From the cell containing the given text, extract its center point as [X, Y] coordinate. 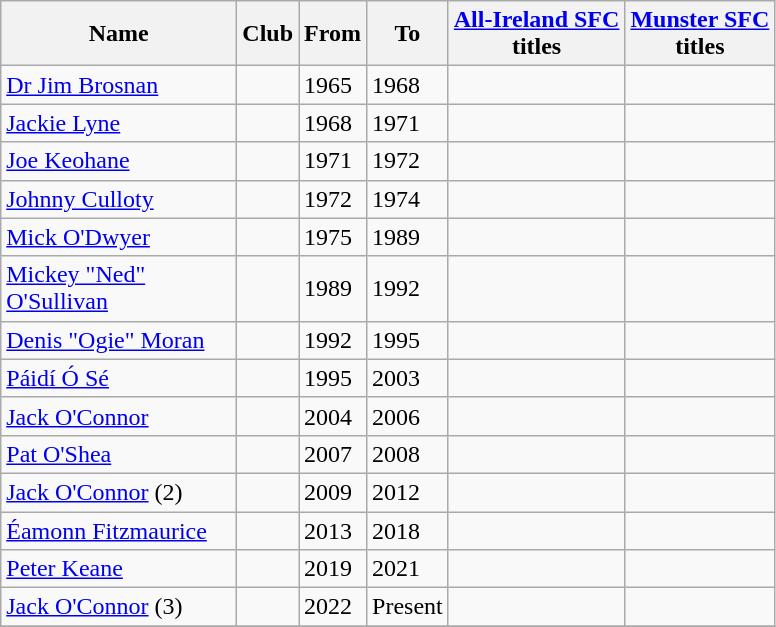
Joe Keohane [119, 161]
2006 [408, 416]
All-Ireland SFC titles [536, 34]
2012 [408, 492]
Johnny Culloty [119, 199]
Dr Jim Brosnan [119, 85]
Present [408, 607]
Jackie Lyne [119, 123]
2021 [408, 569]
2019 [333, 569]
Peter Keane [119, 569]
2007 [333, 454]
Jack O'Connor (2) [119, 492]
1974 [408, 199]
Páidí Ó Sé [119, 378]
2013 [333, 531]
Mickey "Ned" O'Sullivan [119, 288]
2003 [408, 378]
2008 [408, 454]
Pat O'Shea [119, 454]
Denis "Ogie" Moran [119, 340]
2022 [333, 607]
Munster SFC titles [700, 34]
1965 [333, 85]
To [408, 34]
2009 [333, 492]
Club [268, 34]
Name [119, 34]
Mick O'Dwyer [119, 237]
Éamonn Fitzmaurice [119, 531]
From [333, 34]
2018 [408, 531]
1975 [333, 237]
2004 [333, 416]
Jack O'Connor [119, 416]
Jack O'Connor (3) [119, 607]
